Provide the [X, Y] coordinate of the cell's center where the given text is located.  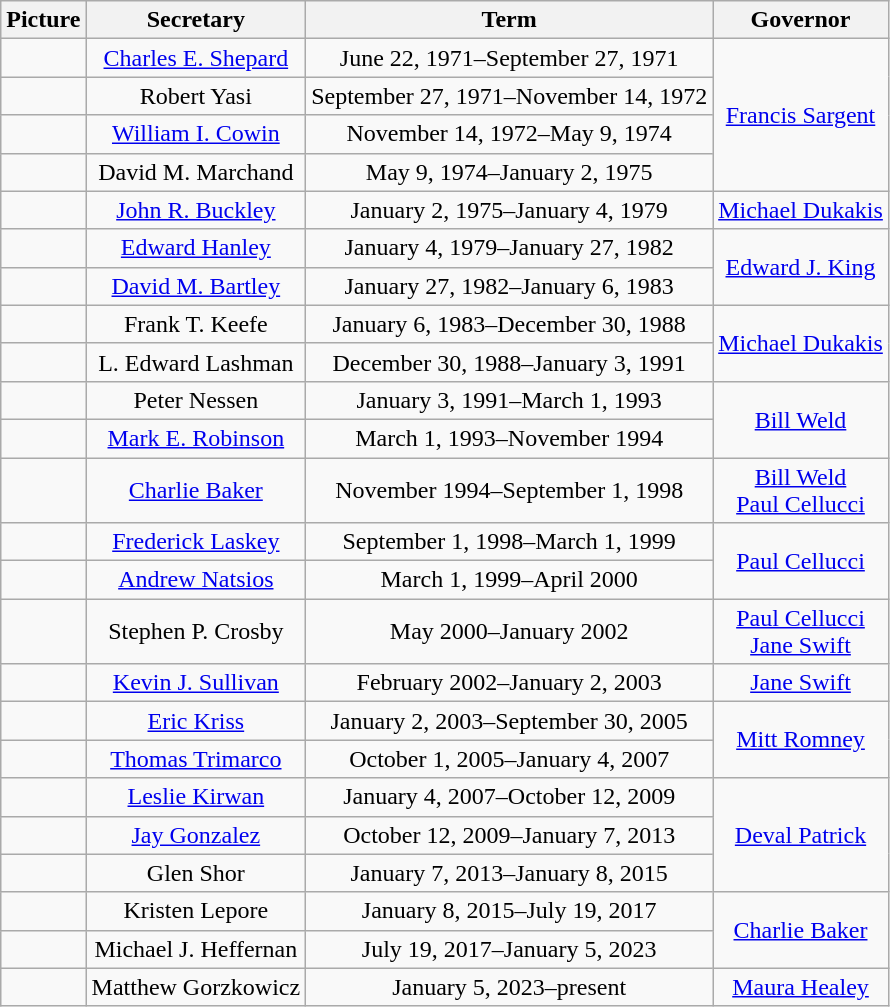
Robert Yasi [196, 96]
January 27, 1982–January 6, 1983 [510, 286]
January 2, 2003–September 30, 2005 [510, 721]
Bill WeldPaul Cellucci [801, 490]
Frank T. Keefe [196, 324]
Maura Healey [801, 987]
November 1994–September 1, 1998 [510, 490]
January 6, 1983–December 30, 1988 [510, 324]
L. Edward Lashman [196, 362]
Francis Sargent [801, 115]
David M. Marchand [196, 172]
March 1, 1993–November 1994 [510, 438]
July 19, 2017–January 5, 2023 [510, 949]
June 22, 1971–September 27, 1971 [510, 58]
January 5, 2023–present [510, 987]
October 12, 2009–January 7, 2013 [510, 835]
January 2, 1975–January 4, 1979 [510, 210]
Jane Swift [801, 683]
January 4, 2007–October 12, 2009 [510, 797]
November 14, 1972–May 9, 1974 [510, 134]
January 7, 2013–January 8, 2015 [510, 873]
October 1, 2005–January 4, 2007 [510, 759]
Secretary [196, 20]
Mitt Romney [801, 740]
Mark E. Robinson [196, 438]
Glen Shor [196, 873]
Governor [801, 20]
December 30, 1988–January 3, 1991 [510, 362]
Andrew Natsios [196, 580]
Kevin J. Sullivan [196, 683]
David M. Bartley [196, 286]
January 4, 1979–January 27, 1982 [510, 248]
Charles E. Shepard [196, 58]
January 3, 1991–March 1, 1993 [510, 400]
Edward J. King [801, 267]
Picture [44, 20]
Deval Patrick [801, 835]
March 1, 1999–April 2000 [510, 580]
September 1, 1998–March 1, 1999 [510, 542]
Kristen Lepore [196, 911]
Paul CellucciJane Swift [801, 632]
Stephen P. Crosby [196, 632]
William I. Cowin [196, 134]
Frederick Laskey [196, 542]
September 27, 1971–November 14, 1972 [510, 96]
Peter Nessen [196, 400]
Matthew Gorzkowicz [196, 987]
Thomas Trimarco [196, 759]
Leslie Kirwan [196, 797]
February 2002–January 2, 2003 [510, 683]
Paul Cellucci [801, 561]
Edward Hanley [196, 248]
Jay Gonzalez [196, 835]
Michael J. Heffernan [196, 949]
Bill Weld [801, 419]
Term [510, 20]
January 8, 2015–July 19, 2017 [510, 911]
John R. Buckley [196, 210]
May 9, 1974–January 2, 1975 [510, 172]
Eric Kriss [196, 721]
May 2000–January 2002 [510, 632]
